For the text-containing cell, return its midpoint in [x, y] coordinate format. 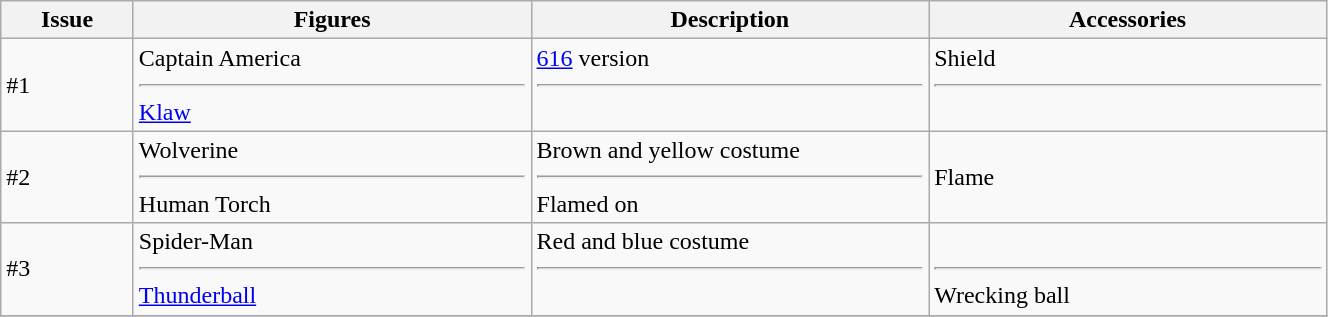
#2 [68, 177]
Figures [332, 20]
Spider-ManThunderball [332, 269]
Shield [1128, 85]
Wrecking ball [1128, 269]
Red and blue costume [730, 269]
616 version [730, 85]
WolverineHuman Torch [332, 177]
Captain AmericaKlaw [332, 85]
Accessories [1128, 20]
Description [730, 20]
Brown and yellow costumeFlamed on [730, 177]
Issue [68, 20]
#1 [68, 85]
Flame [1128, 177]
#3 [68, 269]
